Capture the cell that displays the provided text and extract its (X, Y) central coordinate. 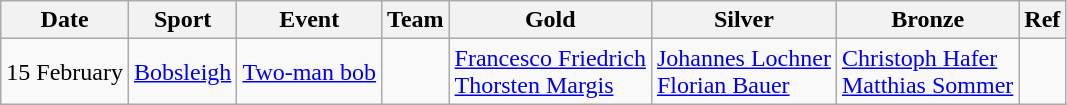
Ref (1042, 20)
Team (416, 20)
Sport (182, 20)
Francesco FriedrichThorsten Margis (550, 72)
Bronze (927, 20)
15 February (65, 72)
Event (310, 20)
Date (65, 20)
Christoph HaferMatthias Sommer (927, 72)
Bobsleigh (182, 72)
Gold (550, 20)
Two-man bob (310, 72)
Johannes LochnerFlorian Bauer (744, 72)
Silver (744, 20)
